For the text-containing cell, return its midpoint in (x, y) coordinate format. 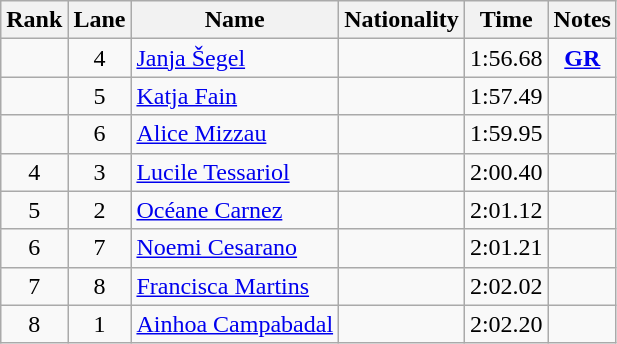
1:57.49 (506, 96)
Time (506, 20)
Nationality (402, 20)
Janja Šegel (235, 58)
GR (582, 58)
Ainhoa Campabadal (235, 324)
1:56.68 (506, 58)
Rank (34, 20)
Name (235, 20)
1:59.95 (506, 134)
Océane Carnez (235, 210)
Lucile Tessariol (235, 172)
3 (100, 172)
Francisca Martins (235, 286)
2:01.21 (506, 248)
Alice Mizzau (235, 134)
2:02.02 (506, 286)
Noemi Cesarano (235, 248)
2:00.40 (506, 172)
Lane (100, 20)
2 (100, 210)
2:01.12 (506, 210)
2:02.20 (506, 324)
1 (100, 324)
Katja Fain (235, 96)
Notes (582, 20)
